Return the [x, y] coordinate for the center point of the cell that contains the specified text.  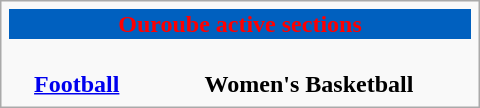
Ouroube active sections [240, 24]
Football [76, 70]
Women's Basketball [308, 70]
